From the cell containing the given text, extract its center point as (x, y) coordinate. 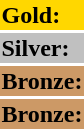
Silver: (42, 48)
Gold: (42, 15)
